Detect which cell encompasses the target text, then output its (X, Y) center coordinate. 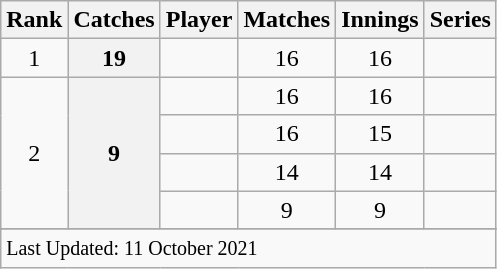
Last Updated: 11 October 2021 (249, 248)
Matches (287, 20)
Series (460, 20)
Catches (114, 20)
Innings (380, 20)
19 (114, 58)
2 (34, 153)
Player (199, 20)
Rank (34, 20)
1 (34, 58)
15 (380, 134)
